Locate the cell with the specified text and output its [x, y] center coordinate. 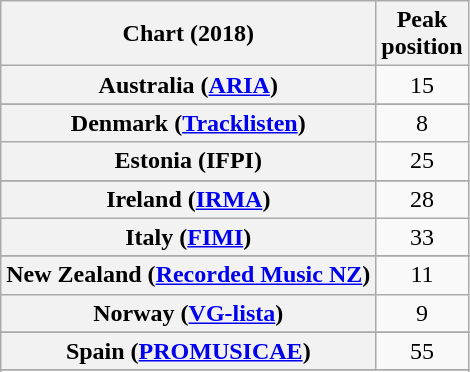
15 [422, 85]
28 [422, 199]
8 [422, 123]
New Zealand (Recorded Music NZ) [188, 275]
Italy (FIMI) [188, 237]
Ireland (IRMA) [188, 199]
11 [422, 275]
55 [422, 351]
Estonia (IFPI) [188, 161]
Norway (VG-lista) [188, 313]
33 [422, 237]
9 [422, 313]
Denmark (Tracklisten) [188, 123]
25 [422, 161]
Australia (ARIA) [188, 85]
Peak position [422, 34]
Chart (2018) [188, 34]
Spain (PROMUSICAE) [188, 351]
